Scan for the cell matching the given text and deliver its [X, Y] coordinate at center. 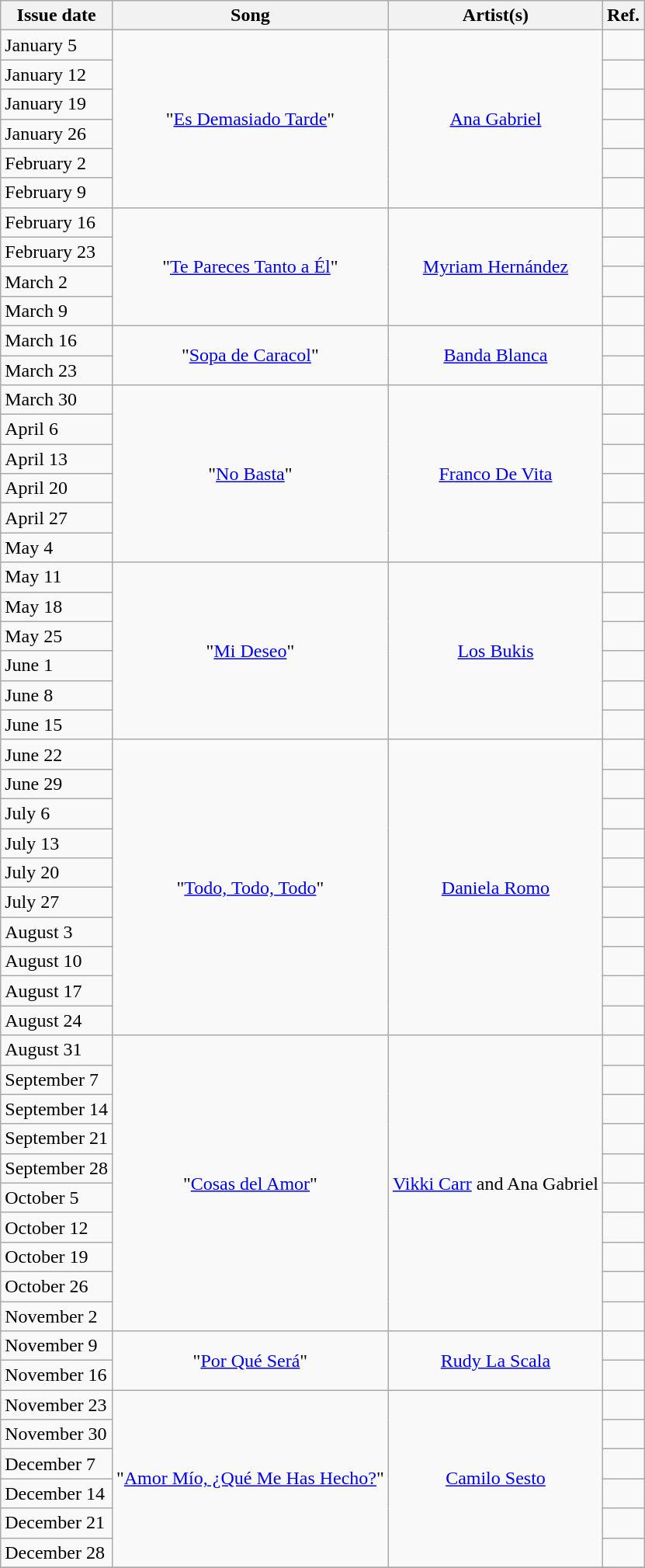
"Por Qué Será" [250, 1361]
June 29 [57, 784]
November 23 [57, 1405]
January 5 [57, 45]
July 20 [57, 873]
December 28 [57, 1552]
February 9 [57, 193]
"Amor Mío, ¿Qué Me Has Hecho?" [250, 1479]
"Sopa de Caracol" [250, 355]
September 21 [57, 1139]
July 27 [57, 902]
November 16 [57, 1375]
Franco De Vita [495, 474]
"Te Pareces Tanto a Él" [250, 266]
October 19 [57, 1257]
August 3 [57, 932]
June 22 [57, 754]
"Cosas del Amor" [250, 1184]
March 2 [57, 281]
December 14 [57, 1493]
February 23 [57, 252]
Ref. [624, 16]
March 30 [57, 400]
September 14 [57, 1109]
July 6 [57, 813]
Issue date [57, 16]
October 26 [57, 1286]
Ana Gabriel [495, 119]
March 9 [57, 311]
November 9 [57, 1346]
"Es Demasiado Tarde" [250, 119]
January 12 [57, 75]
September 7 [57, 1080]
May 25 [57, 636]
May 18 [57, 607]
August 17 [57, 991]
November 2 [57, 1316]
Daniela Romo [495, 887]
March 23 [57, 370]
"Todo, Todo, Todo" [250, 887]
December 21 [57, 1523]
May 4 [57, 548]
October 12 [57, 1227]
April 20 [57, 488]
Camilo Sesto [495, 1479]
June 1 [57, 666]
Myriam Hernández [495, 266]
August 31 [57, 1050]
Artist(s) [495, 16]
August 24 [57, 1020]
March 16 [57, 340]
September 28 [57, 1168]
February 16 [57, 222]
"Mi Deseo" [250, 651]
December 7 [57, 1464]
April 13 [57, 459]
Song [250, 16]
February 2 [57, 163]
January 19 [57, 104]
January 26 [57, 134]
Rudy La Scala [495, 1361]
April 27 [57, 518]
April 6 [57, 429]
"No Basta" [250, 474]
October 5 [57, 1198]
Vikki Carr and Ana Gabriel [495, 1184]
June 8 [57, 695]
July 13 [57, 843]
May 11 [57, 577]
June 15 [57, 725]
Banda Blanca [495, 355]
August 10 [57, 961]
Los Bukis [495, 651]
November 30 [57, 1434]
